Return [x, y] of the center of cell containing provided text 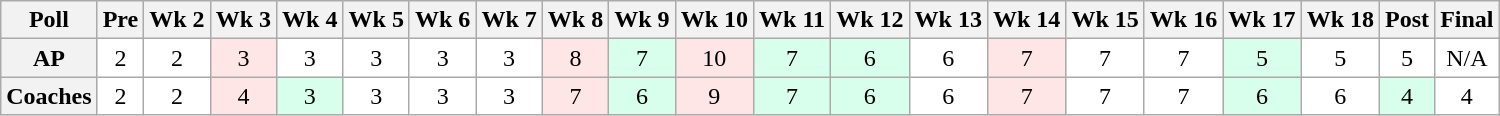
Wk 16 [1183, 20]
Wk 13 [948, 20]
Wk 18 [1340, 20]
Wk 8 [575, 20]
10 [714, 58]
Wk 14 [1026, 20]
Wk 11 [792, 20]
Wk 15 [1105, 20]
8 [575, 58]
Poll [49, 20]
Coaches [49, 96]
AP [49, 58]
Wk 7 [509, 20]
9 [714, 96]
Post [1408, 20]
Wk 10 [714, 20]
Wk 9 [642, 20]
Wk 5 [376, 20]
N/A [1467, 58]
Wk 3 [243, 20]
Wk 6 [442, 20]
Wk 17 [1262, 20]
Pre [120, 20]
Wk 2 [177, 20]
Final [1467, 20]
Wk 4 [310, 20]
Wk 12 [870, 20]
